Return (X, Y) of the center of cell containing provided text 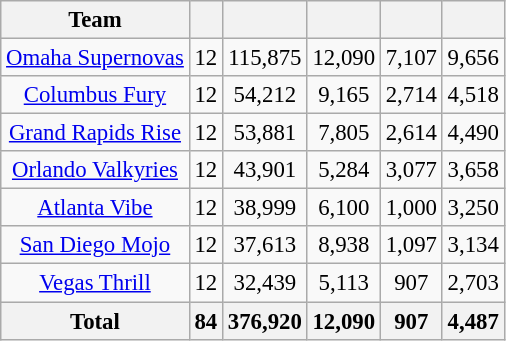
Team (95, 20)
Orlando Valkyries (95, 170)
54,212 (266, 95)
Omaha Supernovas (95, 58)
1,000 (411, 208)
8,938 (344, 245)
2,703 (473, 283)
Atlanta Vibe (95, 208)
Vegas Thrill (95, 283)
376,920 (266, 321)
Grand Rapids Rise (95, 133)
5,284 (344, 170)
1,097 (411, 245)
84 (206, 321)
5,113 (344, 283)
Total (95, 321)
4,487 (473, 321)
3,134 (473, 245)
4,518 (473, 95)
9,656 (473, 58)
115,875 (266, 58)
3,077 (411, 170)
6,100 (344, 208)
3,250 (473, 208)
7,805 (344, 133)
7,107 (411, 58)
53,881 (266, 133)
4,490 (473, 133)
38,999 (266, 208)
2,714 (411, 95)
9,165 (344, 95)
2,614 (411, 133)
3,658 (473, 170)
Columbus Fury (95, 95)
San Diego Mojo (95, 245)
37,613 (266, 245)
32,439 (266, 283)
43,901 (266, 170)
